Detect which cell encompasses the target text, then output its [X, Y] center coordinate. 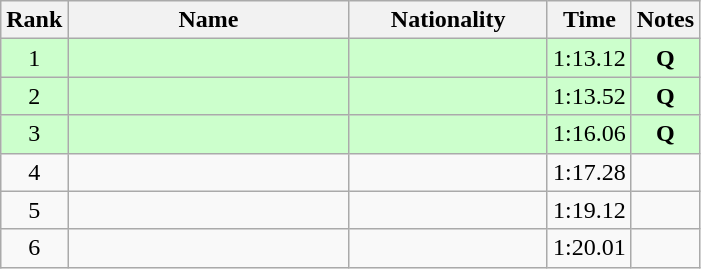
4 [34, 172]
1:17.28 [589, 172]
1:20.01 [589, 248]
6 [34, 248]
Time [589, 20]
1:13.52 [589, 96]
Nationality [448, 20]
1:16.06 [589, 134]
2 [34, 96]
1 [34, 58]
3 [34, 134]
1:19.12 [589, 210]
5 [34, 210]
Name [208, 20]
1:13.12 [589, 58]
Notes [665, 20]
Rank [34, 20]
